Scan for the cell matching the given text and deliver its [x, y] coordinate at center. 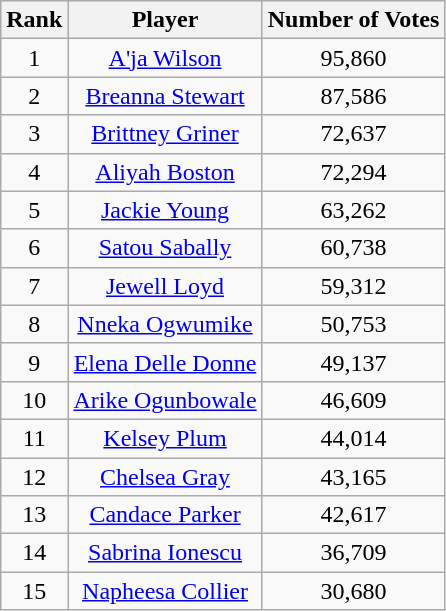
13 [34, 515]
Chelsea Gray [165, 477]
Number of Votes [354, 20]
44,014 [354, 438]
42,617 [354, 515]
12 [34, 477]
49,137 [354, 362]
Jackie Young [165, 210]
Brittney Griner [165, 134]
A'ja Wilson [165, 58]
Breanna Stewart [165, 96]
50,753 [354, 324]
72,637 [354, 134]
Candace Parker [165, 515]
Jewell Loyd [165, 286]
2 [34, 96]
46,609 [354, 400]
15 [34, 591]
Napheesa Collier [165, 591]
Elena Delle Donne [165, 362]
3 [34, 134]
30,680 [354, 591]
Aliyah Boston [165, 172]
Player [165, 20]
10 [34, 400]
4 [34, 172]
11 [34, 438]
Nneka Ogwumike [165, 324]
72,294 [354, 172]
Satou Sabally [165, 248]
Sabrina Ionescu [165, 553]
9 [34, 362]
7 [34, 286]
87,586 [354, 96]
95,860 [354, 58]
5 [34, 210]
43,165 [354, 477]
6 [34, 248]
Kelsey Plum [165, 438]
1 [34, 58]
Rank [34, 20]
36,709 [354, 553]
60,738 [354, 248]
Arike Ogunbowale [165, 400]
63,262 [354, 210]
59,312 [354, 286]
14 [34, 553]
8 [34, 324]
